Locate the cell with the specified text and output its (X, Y) center coordinate. 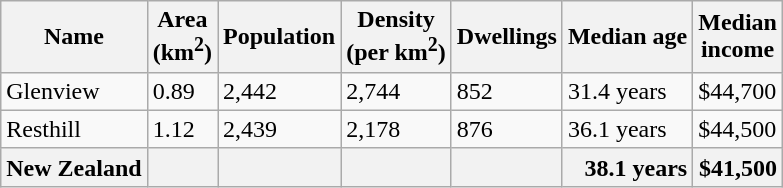
Density(per km2) (396, 37)
2,744 (396, 91)
Medianincome (738, 37)
Resthill (74, 129)
31.4 years (627, 91)
876 (506, 129)
2,439 (280, 129)
New Zealand (74, 167)
Population (280, 37)
38.1 years (627, 167)
$44,500 (738, 129)
36.1 years (627, 129)
0.89 (182, 91)
Median age (627, 37)
$44,700 (738, 91)
852 (506, 91)
2,178 (396, 129)
Area(km2) (182, 37)
$41,500 (738, 167)
Name (74, 37)
Glenview (74, 91)
1.12 (182, 129)
2,442 (280, 91)
Dwellings (506, 37)
